For the text-containing cell, return its midpoint in (x, y) coordinate format. 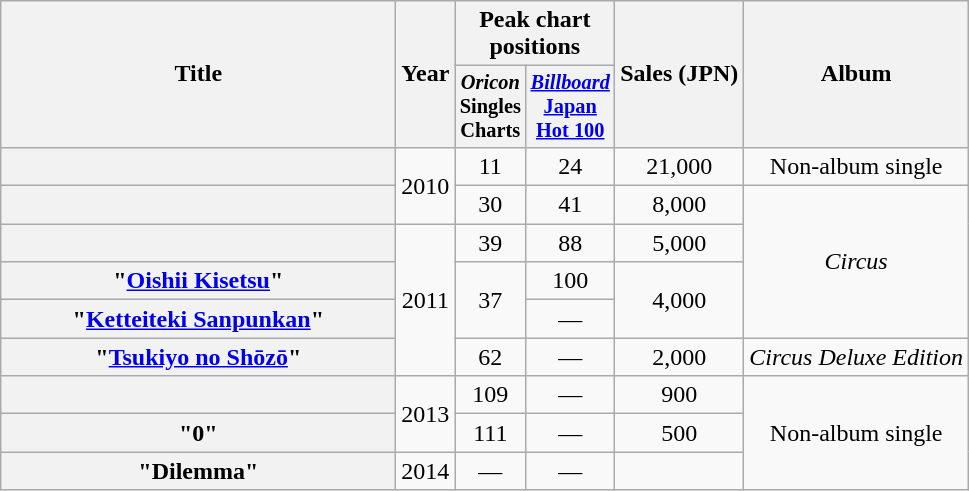
"Ketteiteki Sanpunkan" (198, 319)
2010 (426, 185)
Oricon Singles Charts (490, 107)
8,000 (680, 205)
Circus Deluxe Edition (856, 357)
11 (490, 166)
2013 (426, 414)
21,000 (680, 166)
88 (570, 243)
900 (680, 395)
24 (570, 166)
109 (490, 395)
41 (570, 205)
"0" (198, 433)
Peak chart positions (535, 34)
2014 (426, 471)
Circus (856, 262)
Year (426, 74)
5,000 (680, 243)
"Oishii Kisetsu" (198, 281)
Title (198, 74)
500 (680, 433)
2011 (426, 300)
Billboard Japan Hot 100 (570, 107)
4,000 (680, 300)
39 (490, 243)
Album (856, 74)
2,000 (680, 357)
100 (570, 281)
Sales (JPN) (680, 74)
"Dilemma" (198, 471)
62 (490, 357)
"Tsukiyo no Shōzō" (198, 357)
111 (490, 433)
30 (490, 205)
37 (490, 300)
